From the cell containing the given text, extract its center point as [x, y] coordinate. 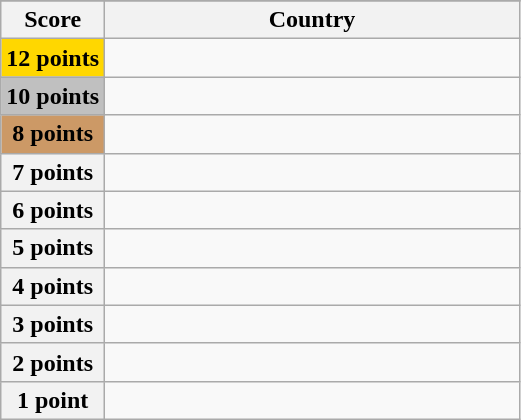
3 points [53, 324]
12 points [53, 58]
Country [312, 20]
8 points [53, 134]
Score [53, 20]
7 points [53, 172]
6 points [53, 210]
10 points [53, 96]
1 point [53, 400]
2 points [53, 362]
4 points [53, 286]
5 points [53, 248]
